Locate the cell with the specified text and output its (x, y) center coordinate. 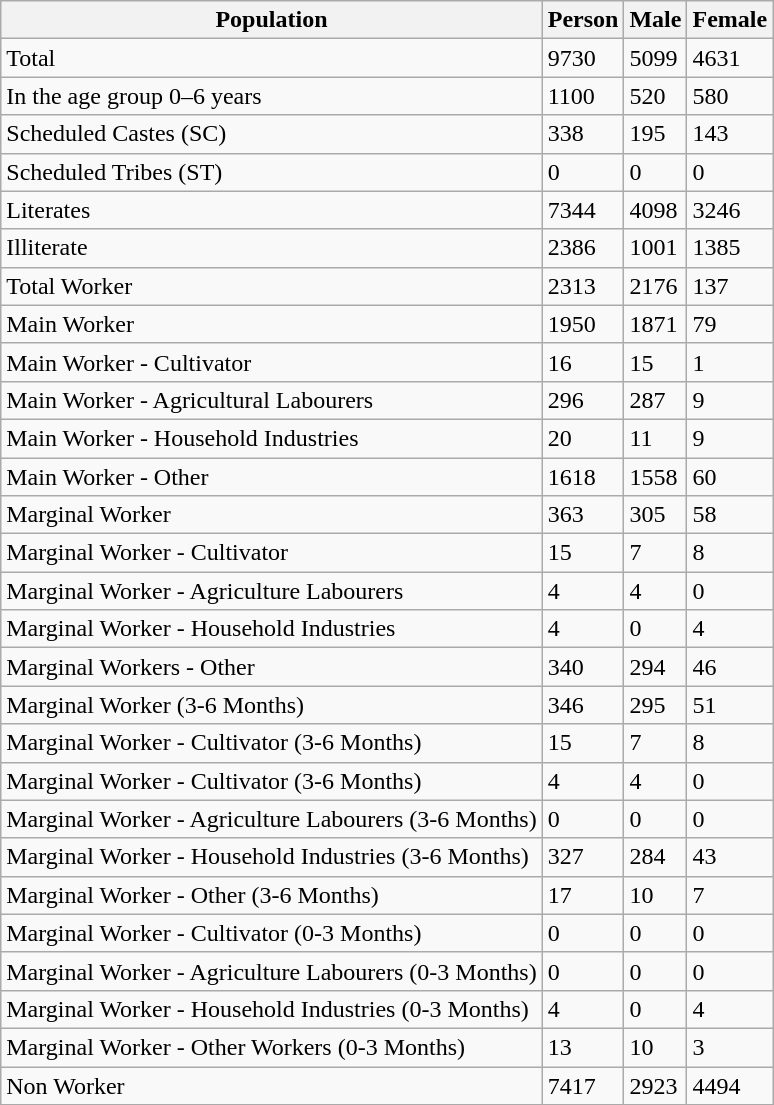
287 (656, 400)
79 (730, 324)
338 (583, 134)
43 (730, 857)
580 (730, 96)
4631 (730, 58)
Marginal Worker - Agriculture Labourers (3-6 Months) (272, 819)
340 (583, 667)
1385 (730, 248)
46 (730, 667)
1001 (656, 248)
16 (583, 362)
Marginal Worker - Other Workers (0-3 Months) (272, 1047)
Marginal Worker - Other (3-6 Months) (272, 895)
60 (730, 477)
Marginal Worker - Cultivator (272, 553)
1618 (583, 477)
4494 (730, 1085)
Total (272, 58)
9730 (583, 58)
Scheduled Castes (SC) (272, 134)
Person (583, 20)
Marginal Worker - Household Industries (272, 629)
Illiterate (272, 248)
2923 (656, 1085)
Main Worker - Other (272, 477)
2176 (656, 286)
1 (730, 362)
Marginal Worker - Household Industries (3-6 Months) (272, 857)
327 (583, 857)
3246 (730, 210)
2386 (583, 248)
17 (583, 895)
195 (656, 134)
Population (272, 20)
Total Worker (272, 286)
20 (583, 438)
Marginal Worker - Agriculture Labourers (0-3 Months) (272, 971)
137 (730, 286)
Marginal Worker (3-6 Months) (272, 705)
Main Worker - Cultivator (272, 362)
143 (730, 134)
346 (583, 705)
1950 (583, 324)
Male (656, 20)
Main Worker - Household Industries (272, 438)
305 (656, 515)
Marginal Worker - Agriculture Labourers (272, 591)
Marginal Worker - Household Industries (0-3 Months) (272, 1009)
Non Worker (272, 1085)
1558 (656, 477)
295 (656, 705)
Female (730, 20)
4098 (656, 210)
5099 (656, 58)
Main Worker (272, 324)
284 (656, 857)
Marginal Worker - Cultivator (0-3 Months) (272, 933)
51 (730, 705)
Marginal Worker (272, 515)
58 (730, 515)
2313 (583, 286)
3 (730, 1047)
7417 (583, 1085)
Main Worker - Agricultural Labourers (272, 400)
In the age group 0–6 years (272, 96)
11 (656, 438)
1100 (583, 96)
363 (583, 515)
13 (583, 1047)
294 (656, 667)
7344 (583, 210)
1871 (656, 324)
Marginal Workers - Other (272, 667)
Scheduled Tribes (ST) (272, 172)
296 (583, 400)
Literates (272, 210)
520 (656, 96)
